Return [x, y] of the center of cell containing provided text 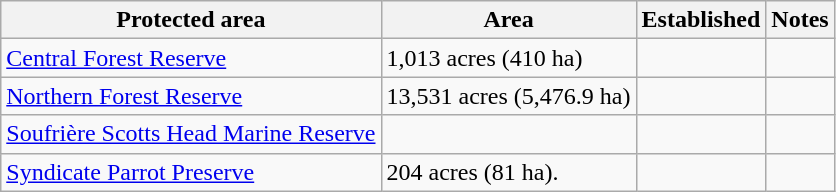
204 acres (81 ha). [508, 172]
13,531 acres (5,476.9 ha) [508, 96]
Protected area [191, 20]
1,013 acres (410 ha) [508, 58]
Central Forest Reserve [191, 58]
Notes [800, 20]
Northern Forest Reserve [191, 96]
Syndicate Parrot Preserve [191, 172]
Area [508, 20]
Soufrière Scotts Head Marine Reserve [191, 134]
Established [701, 20]
